Identify which cell holds the provided text, then report its [X, Y] central coordinate. 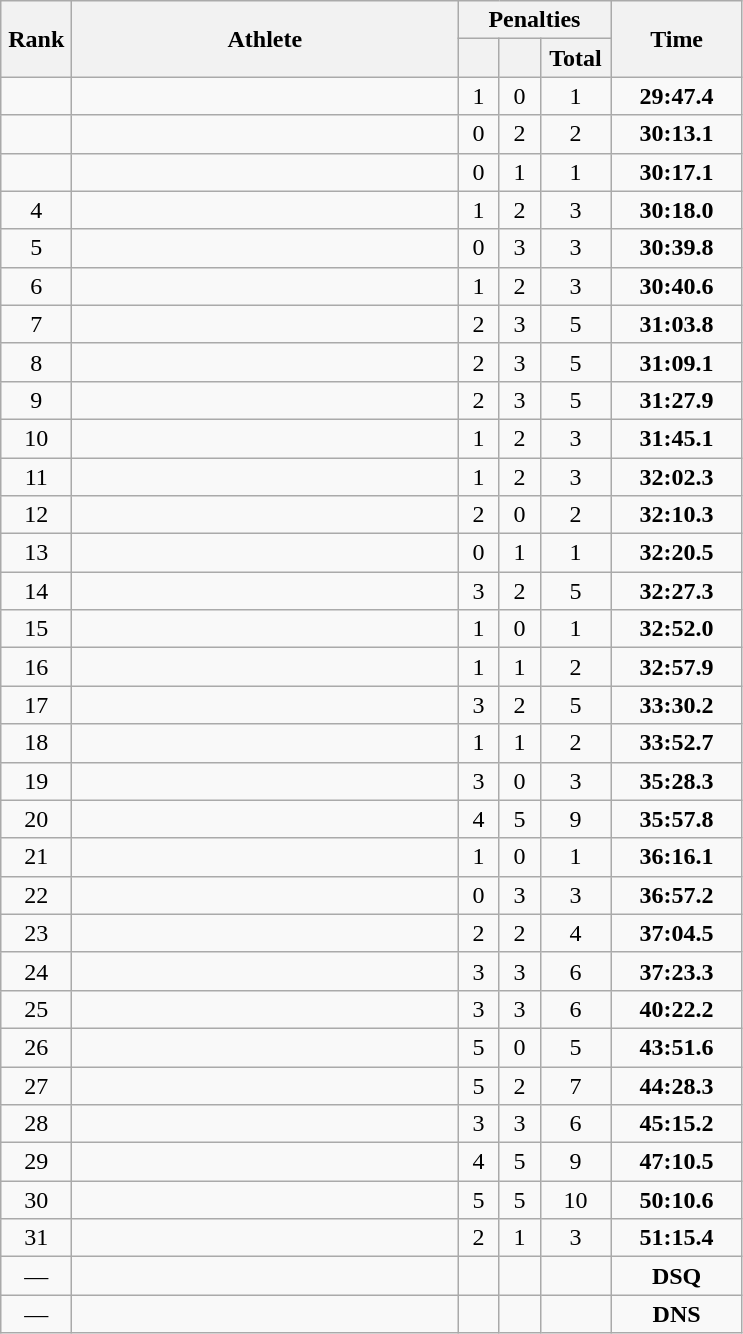
14 [36, 591]
19 [36, 781]
30:40.6 [676, 286]
37:04.5 [676, 933]
31:45.1 [676, 438]
29:47.4 [676, 96]
32:20.5 [676, 553]
26 [36, 1047]
35:57.8 [676, 819]
30:17.1 [676, 172]
36:57.2 [676, 895]
25 [36, 1009]
31 [36, 1238]
32:27.3 [676, 591]
45:15.2 [676, 1124]
Time [676, 39]
30 [36, 1200]
Athlete [265, 39]
37:23.3 [676, 971]
32:10.3 [676, 515]
13 [36, 553]
Total [576, 58]
36:16.1 [676, 857]
50:10.6 [676, 1200]
33:30.2 [676, 705]
21 [36, 857]
51:15.4 [676, 1238]
33:52.7 [676, 743]
47:10.5 [676, 1162]
DNS [676, 1314]
30:18.0 [676, 210]
16 [36, 667]
28 [36, 1124]
30:39.8 [676, 248]
35:28.3 [676, 781]
44:28.3 [676, 1085]
22 [36, 895]
17 [36, 705]
30:13.1 [676, 134]
40:22.2 [676, 1009]
43:51.6 [676, 1047]
12 [36, 515]
DSQ [676, 1276]
32:57.9 [676, 667]
24 [36, 971]
32:52.0 [676, 629]
8 [36, 362]
31:27.9 [676, 400]
Rank [36, 39]
11 [36, 477]
32:02.3 [676, 477]
20 [36, 819]
18 [36, 743]
23 [36, 933]
15 [36, 629]
29 [36, 1162]
31:03.8 [676, 324]
31:09.1 [676, 362]
Penalties [534, 20]
27 [36, 1085]
